Scan for the cell matching the given text and deliver its (X, Y) coordinate at center. 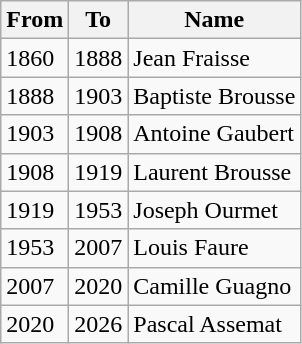
Joseph Ourmet (214, 210)
Camille Guagno (214, 286)
Baptiste Brousse (214, 96)
From (35, 20)
Jean Fraisse (214, 58)
Antoine Gaubert (214, 134)
Pascal Assemat (214, 324)
Louis Faure (214, 248)
Laurent Brousse (214, 172)
2026 (98, 324)
To (98, 20)
Name (214, 20)
1860 (35, 58)
